Output the (X, Y) coordinate of the center of the cell containing the given text.  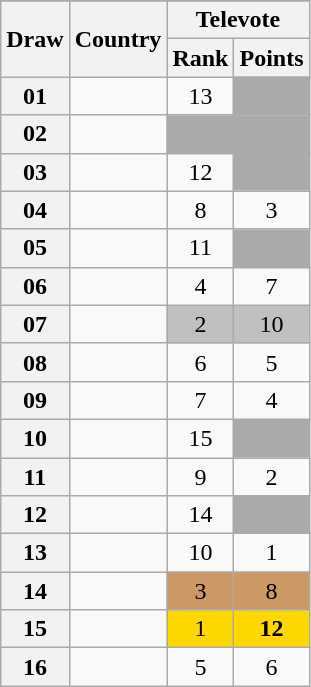
Points (272, 58)
Rank (200, 58)
09 (35, 400)
Country (118, 39)
9 (200, 477)
05 (35, 248)
Televote (238, 20)
04 (35, 210)
Draw (35, 39)
02 (35, 134)
01 (35, 96)
08 (35, 362)
16 (35, 667)
03 (35, 172)
06 (35, 286)
07 (35, 324)
